Output the (X, Y) coordinate of the center of the cell containing the given text.  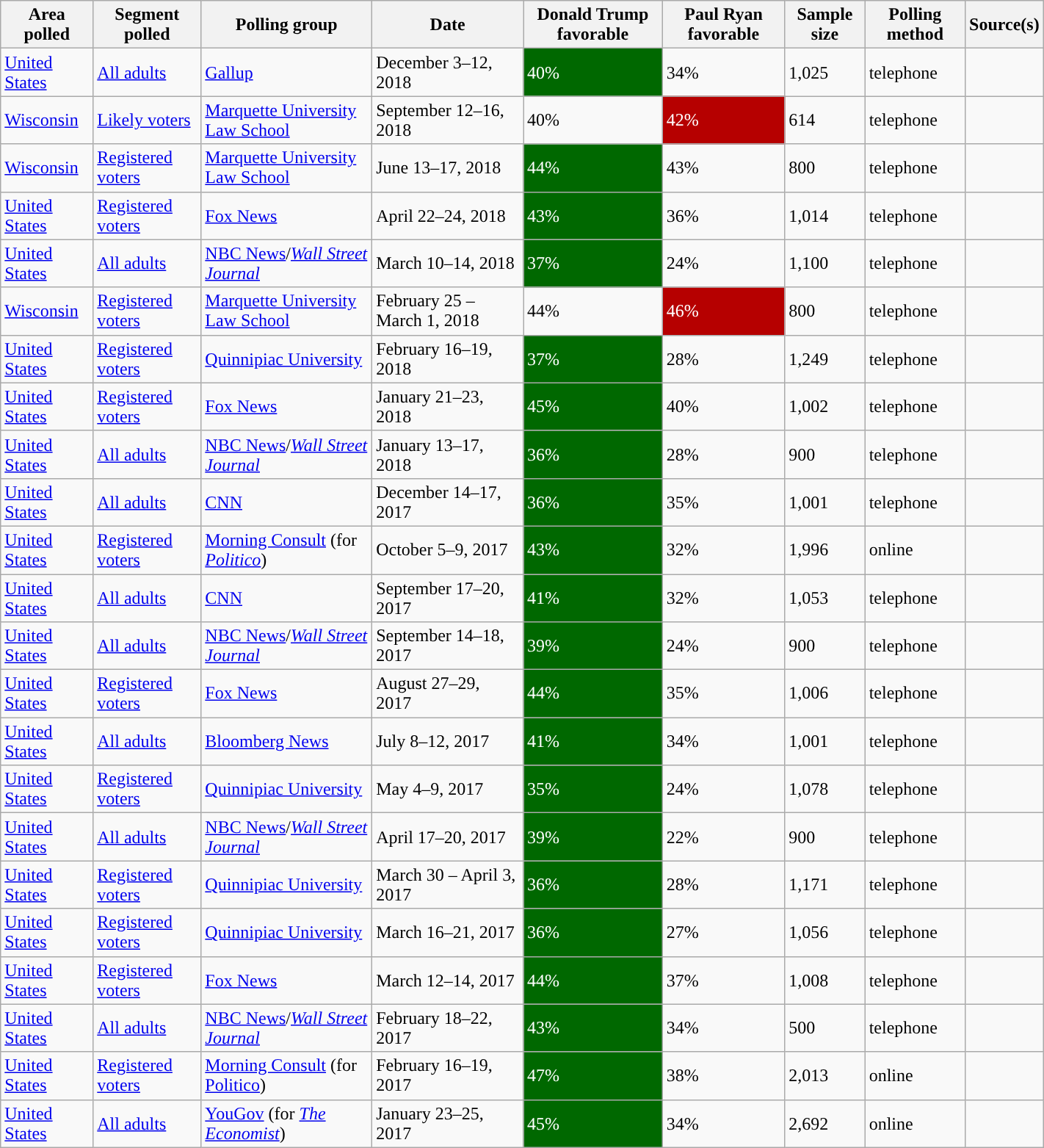
1,014 (825, 216)
46% (723, 311)
September 17–20, 2017 (448, 598)
47% (592, 1075)
1,100 (825, 263)
Polling group (286, 25)
Bloomberg News (286, 742)
500 (825, 1028)
July 8–12, 2017 (448, 742)
March 30 – April 3, 2017 (448, 884)
22% (723, 837)
1,006 (825, 693)
October 5–9, 2017 (448, 549)
February 18–22, 2017 (448, 1028)
27% (723, 933)
Area polled (47, 25)
April 22–24, 2018 (448, 216)
Likely voters (147, 120)
February 16–19, 2017 (448, 1075)
December 14–17, 2017 (448, 502)
YouGov (for The Economist) (286, 1124)
Gallup (286, 72)
June 13–17, 2018 (448, 167)
Donald Trump favorable (592, 25)
1,996 (825, 549)
1,008 (825, 980)
42% (723, 120)
Date (448, 25)
38% (723, 1075)
1,249 (825, 358)
August 27–29, 2017 (448, 693)
Segment polled (147, 25)
February 16–19, 2018 (448, 358)
614 (825, 120)
January 13–17, 2018 (448, 454)
Paul Ryan favorable (723, 25)
2,692 (825, 1124)
May 4–9, 2017 (448, 789)
September 12–16, 2018 (448, 120)
1,002 (825, 407)
1,078 (825, 789)
February 25 – March 1, 2018 (448, 311)
Source(s) (1004, 25)
March 16–21, 2017 (448, 933)
1,056 (825, 933)
April 17–20, 2017 (448, 837)
January 23–25, 2017 (448, 1124)
1,053 (825, 598)
September 14–18, 2017 (448, 646)
2,013 (825, 1075)
1,171 (825, 884)
January 21–23, 2018 (448, 407)
December 3–12, 2018 (448, 72)
March 12–14, 2017 (448, 980)
Sample size (825, 25)
March 10–14, 2018 (448, 263)
Polling method (915, 25)
1,025 (825, 72)
